Return [X, Y] of the center of cell containing provided text 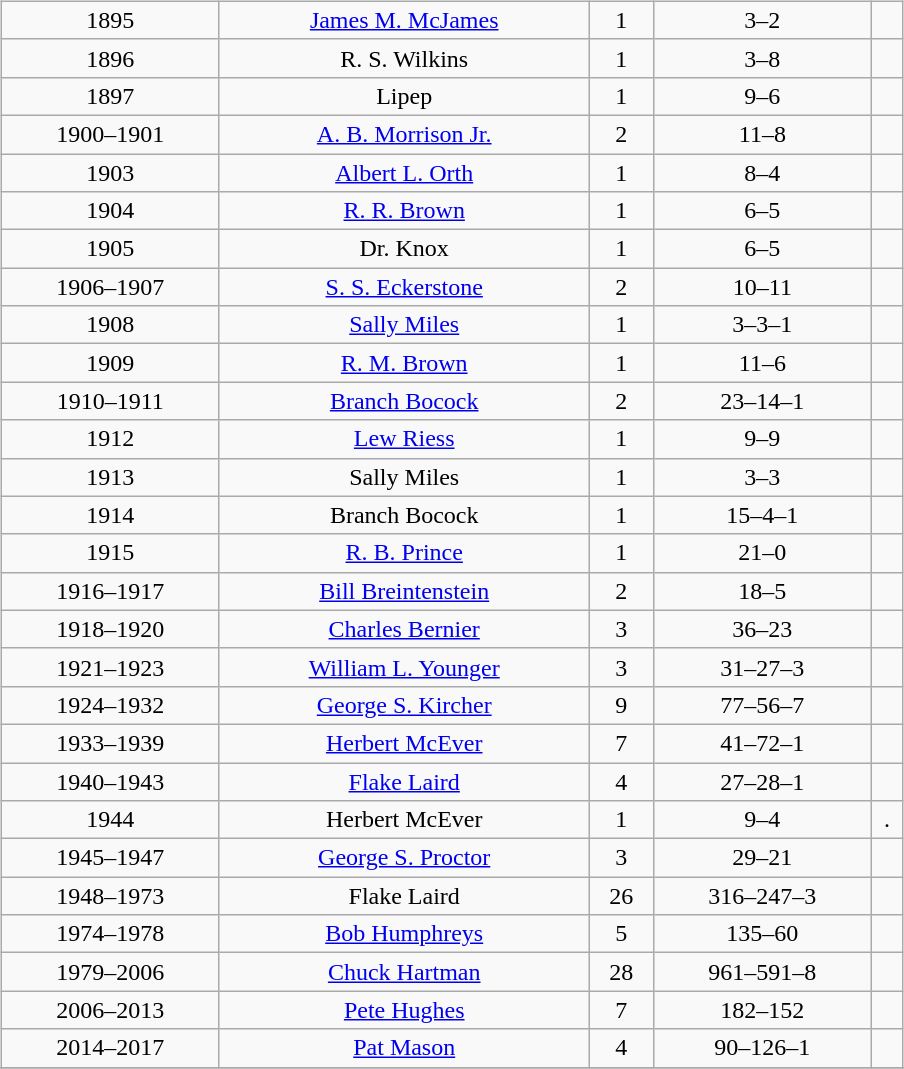
29–21 [762, 858]
Bill Breintenstein [404, 591]
961–591–8 [762, 972]
1933–1939 [110, 743]
1948–1973 [110, 896]
3–3 [762, 477]
2014–2017 [110, 1048]
1895 [110, 20]
31–27–3 [762, 667]
1904 [110, 211]
Pat Mason [404, 1048]
23–14–1 [762, 401]
Dr. Knox [404, 249]
1897 [110, 96]
3–8 [762, 58]
1914 [110, 515]
1974–1978 [110, 934]
R. M. Brown [404, 363]
1910–1911 [110, 401]
316–247–3 [762, 896]
Albert L. Orth [404, 173]
11–6 [762, 363]
28 [621, 972]
135–60 [762, 934]
George S. Proctor [404, 858]
2006–2013 [110, 1010]
R. S. Wilkins [404, 58]
1918–1920 [110, 629]
9–6 [762, 96]
5 [621, 934]
3–2 [762, 20]
9 [621, 705]
182–152 [762, 1010]
1979–2006 [110, 972]
Bob Humphreys [404, 934]
77–56–7 [762, 705]
1915 [110, 553]
James M. McJames [404, 20]
9–4 [762, 820]
S. S. Eckerstone [404, 287]
1905 [110, 249]
27–28–1 [762, 781]
1909 [110, 363]
1921–1923 [110, 667]
George S. Kircher [404, 705]
1906–1907 [110, 287]
10–11 [762, 287]
3–3–1 [762, 325]
21–0 [762, 553]
1924–1932 [110, 705]
William L. Younger [404, 667]
A. B. Morrison Jr. [404, 134]
Lipep [404, 96]
18–5 [762, 591]
1945–1947 [110, 858]
Charles Bernier [404, 629]
1940–1943 [110, 781]
1912 [110, 439]
1916–1917 [110, 591]
26 [621, 896]
R. R. Brown [404, 211]
15–4–1 [762, 515]
1900–1901 [110, 134]
1903 [110, 173]
. [886, 820]
9–9 [762, 439]
R. B. Prince [404, 553]
1944 [110, 820]
41–72–1 [762, 743]
36–23 [762, 629]
1913 [110, 477]
Chuck Hartman [404, 972]
90–126–1 [762, 1048]
Lew Riess [404, 439]
1896 [110, 58]
1908 [110, 325]
Pete Hughes [404, 1010]
11–8 [762, 134]
8–4 [762, 173]
